From the cell containing the given text, extract its center point as [x, y] coordinate. 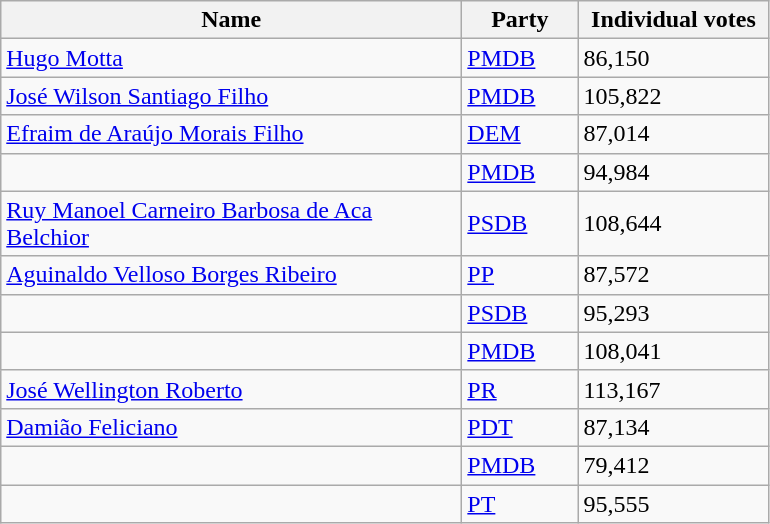
95,293 [674, 313]
94,984 [674, 172]
Hugo Motta [232, 58]
95,555 [674, 503]
108,644 [674, 224]
79,412 [674, 465]
José Wellington Roberto [232, 389]
Party [520, 20]
José Wilson Santiago Filho [232, 96]
108,041 [674, 351]
113,167 [674, 389]
PR [520, 389]
Damião Feliciano [232, 427]
87,014 [674, 134]
PP [520, 275]
87,572 [674, 275]
Name [232, 20]
Aguinaldo Velloso Borges Ribeiro [232, 275]
105,822 [674, 96]
Efraim de Araújo Morais Filho [232, 134]
Individual votes [674, 20]
87,134 [674, 427]
PDT [520, 427]
DEM [520, 134]
86,150 [674, 58]
PT [520, 503]
Ruy Manoel Carneiro Barbosa de Aca Belchior [232, 224]
